For the text-containing cell, return its midpoint in [X, Y] coordinate format. 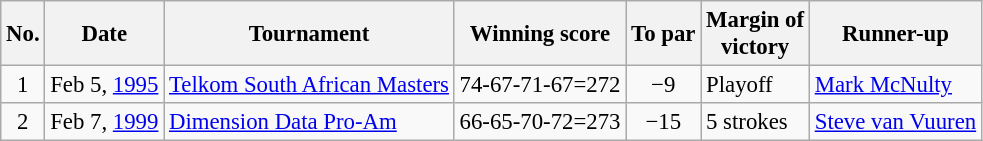
To par [664, 34]
Feb 7, 1999 [104, 122]
Steve van Vuuren [895, 122]
Dimension Data Pro-Am [310, 122]
−9 [664, 85]
No. [23, 34]
Telkom South African Masters [310, 85]
Feb 5, 1995 [104, 85]
Date [104, 34]
5 strokes [756, 122]
Runner-up [895, 34]
Margin ofvictory [756, 34]
Mark McNulty [895, 85]
66-65-70-72=273 [540, 122]
2 [23, 122]
−15 [664, 122]
Winning score [540, 34]
1 [23, 85]
Playoff [756, 85]
Tournament [310, 34]
74-67-71-67=272 [540, 85]
